Return (X, Y) of the center of cell containing provided text 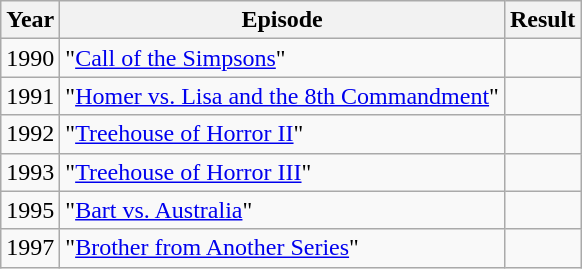
"Homer vs. Lisa and the 8th Commandment" (282, 96)
1995 (30, 210)
1993 (30, 172)
"Brother from Another Series" (282, 248)
1990 (30, 58)
Year (30, 20)
Episode (282, 20)
1991 (30, 96)
"Treehouse of Horror II" (282, 134)
1992 (30, 134)
"Treehouse of Horror III" (282, 172)
1997 (30, 248)
"Bart vs. Australia" (282, 210)
Result (542, 20)
"Call of the Simpsons" (282, 58)
